Find where the given text appears and provide that cell's center as (X, Y) coordinate. 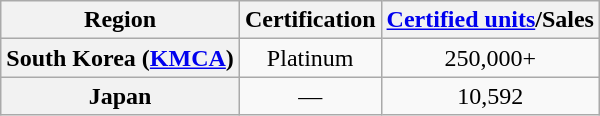
Region (120, 20)
Certified units/Sales (490, 20)
Platinum (310, 58)
250,000+ (490, 58)
10,592 (490, 96)
Japan (120, 96)
South Korea (KMCA) (120, 58)
Certification (310, 20)
— (310, 96)
